Output the [x, y] coordinate of the center of the cell containing the given text.  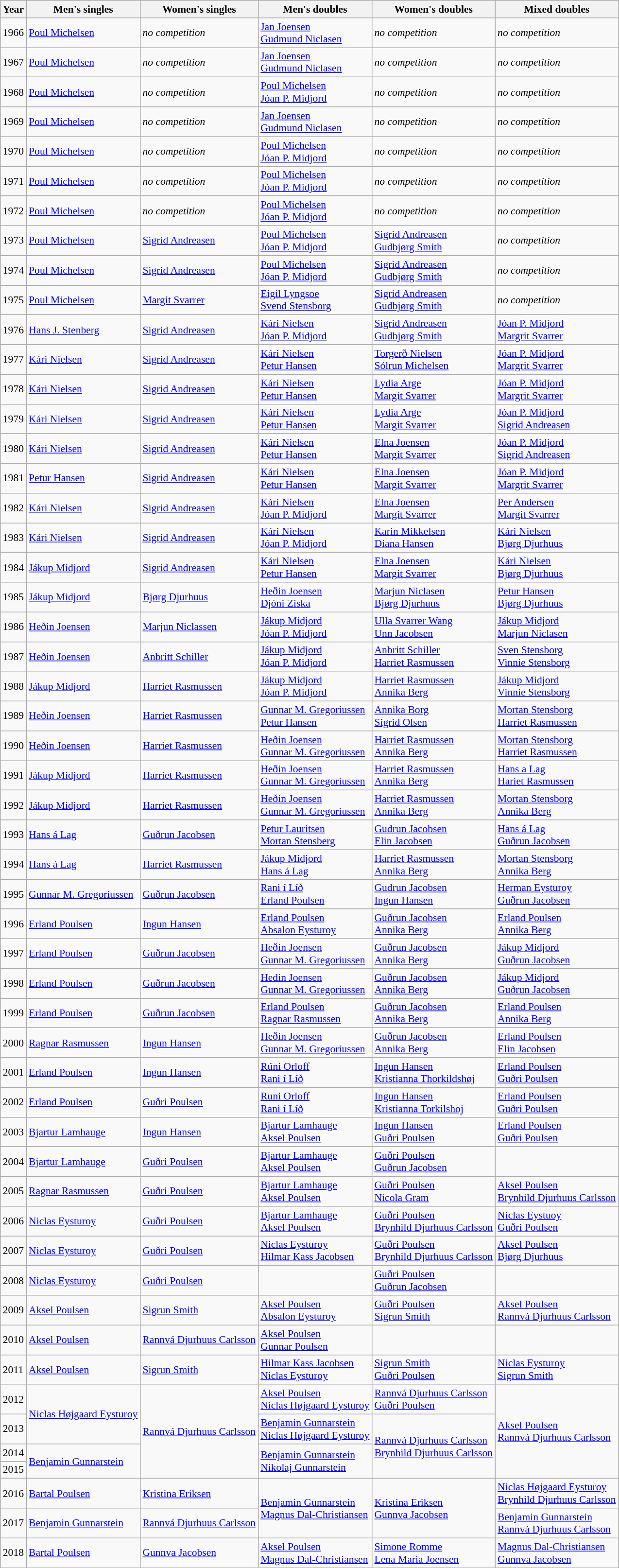
Women's doubles [433, 9]
1995 [14, 894]
Rannvá Djurhuus CarlssonBrynhild Djurhuus Carlsson [433, 1446]
2007 [14, 1251]
Sven StensborgVinnie Stensborg [557, 656]
Marjun Niclassen [199, 627]
2018 [14, 1552]
Benjamin GunnarsteinNiclas Højgaard Eysturoy [315, 1429]
Erland PoulsenElin Jacobsen [557, 1043]
2013 [14, 1429]
Kristina EriksenGunnva Jacobsen [433, 1508]
1981 [14, 478]
1971 [14, 181]
2008 [14, 1280]
1967 [14, 62]
Gunnar M. GregoriussenPetur Hansen [315, 716]
Aksel PoulsenBrynhild Djurhuus Carlsson [557, 1192]
1984 [14, 568]
Eigil LyngsoeSvend Stensborg [315, 300]
Benjamin GunnarsteinRannvá Djurhuus Carlsson [557, 1523]
Ingun HansenKristianna Thorkildshøj [433, 1072]
1976 [14, 330]
1966 [14, 33]
Marjun NiclasenBjørg Djurhuus [433, 597]
Niclas Højgaard EysturoyBrynhild Djurhuus Carlsson [557, 1493]
Erland PoulsenRagnar Rasmussen [315, 1013]
Benjamin GunnarsteinNikolaj Gunnarstein [315, 1461]
1977 [14, 360]
Rúni OrloffRani í Líð [315, 1072]
Ingun HansenKristianna Torkilshoj [433, 1102]
Aksel PoulsenBjørg Djurhuus [557, 1251]
Rani í LíðErland Poulsen [315, 894]
1982 [14, 508]
Petur HansenBjørg Djurhuus [557, 597]
1998 [14, 984]
2017 [14, 1523]
2003 [14, 1132]
2014 [14, 1453]
Heðin JoensenDjóni Ziska [315, 597]
1969 [14, 122]
1973 [14, 241]
1979 [14, 419]
1994 [14, 864]
1988 [14, 686]
1980 [14, 449]
Niclas EystuoyGuðri Poulsen [557, 1221]
Anbritt SchillerHarriet Rasmussen [433, 656]
Aksel PoulsenMagnus Dal-Christiansen [315, 1552]
1993 [14, 835]
2000 [14, 1043]
1990 [14, 746]
Torgerð NielsenSólrun Michelsen [433, 360]
Ingun HansenGuðri Poulsen [433, 1132]
1968 [14, 92]
Rannvá Djurhuus CarlssonGuðri Poulsen [433, 1400]
Jákup MidjordMarjun Niclasen [557, 627]
1997 [14, 954]
Aksel Poulsen Absalon Eysturoy [315, 1310]
Karin MikkelsenDiana Hansen [433, 538]
2002 [14, 1102]
2001 [14, 1072]
Runi OrloffRani í Líð [315, 1102]
1989 [14, 716]
2005 [14, 1192]
Niclas Eysturoy Hilmar Kass Jacobsen [315, 1251]
Bjørg Djurhuus [199, 597]
1992 [14, 805]
1986 [14, 627]
Women's singles [199, 9]
1974 [14, 270]
2006 [14, 1221]
Gudrun JacobsenElin Jacobsen [433, 835]
Hedin JoensenGunnar M. Gregoriussen [315, 984]
Niclas Højgaard Eysturoy [83, 1414]
Hans a LagHariet Rasmussen [557, 776]
2010 [14, 1340]
Niclas EysturoySigrun Smith [557, 1370]
Jákup MidjordVinnie Stensborg [557, 686]
Year [14, 9]
Ulla Svarrer WangUnn Jacobsen [433, 627]
Margit Svarrer [199, 300]
Benjamin GunnarsteinMagnus Dal-Christiansen [315, 1508]
Hans á LagGuðrun Jacobsen [557, 835]
2015 [14, 1470]
2011 [14, 1370]
1996 [14, 924]
Annika BorgSigrid Olsen [433, 716]
Hans J. Stenberg [83, 330]
1970 [14, 152]
2009 [14, 1310]
Sigrun SmithGuðri Poulsen [433, 1370]
Gudrun JacobsenIngun Hansen [433, 894]
Petur Hansen [83, 478]
1999 [14, 1013]
1975 [14, 300]
Guðri PoulsenNicola Gram [433, 1192]
Petur LauritsenMortan Stensberg [315, 835]
Aksel PoulsenNiclas Højgaard Eysturoy [315, 1400]
Magnus Dal-ChristiansenGunnva Jacobsen [557, 1552]
Jákup MidjordHans á Lag [315, 864]
2012 [14, 1400]
2004 [14, 1162]
Simone RommeLena Maria Joensen [433, 1552]
Per AndersenMargit Svarrer [557, 508]
1972 [14, 211]
2016 [14, 1493]
Men's singles [83, 9]
Kristina Eriksen [199, 1493]
1983 [14, 538]
Gunnar M. Gregoriussen [83, 894]
1987 [14, 656]
Aksel Poulsen Gunnar Poulsen [315, 1340]
Guðri PoulsenSigrun Smith [433, 1310]
Erland PoulsenAbsalon Eysturoy [315, 924]
Anbritt Schiller [199, 656]
Hilmar Kass Jacobsen Niclas Eysturoy [315, 1370]
1978 [14, 389]
Men's doubles [315, 9]
1985 [14, 597]
1991 [14, 776]
Gunnva Jacobsen [199, 1552]
Mixed doubles [557, 9]
Herman EysturoyGuðrun Jacobsen [557, 894]
